Provide the [x, y] coordinate of the cell's center where the given text is located.  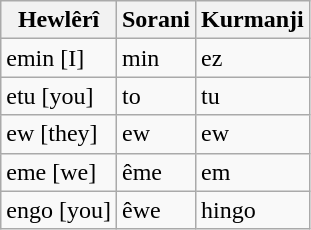
emin [I] [59, 58]
Kurmanji [253, 20]
engo [you] [59, 210]
ez [253, 58]
etu [you] [59, 96]
êwe [156, 210]
to [156, 96]
em [253, 172]
Sorani [156, 20]
hingo [253, 210]
ew [they] [59, 134]
tu [253, 96]
eme [we] [59, 172]
min [156, 58]
ême [156, 172]
Hewlêrî [59, 20]
